Output the (x, y) coordinate of the center of the cell containing the given text.  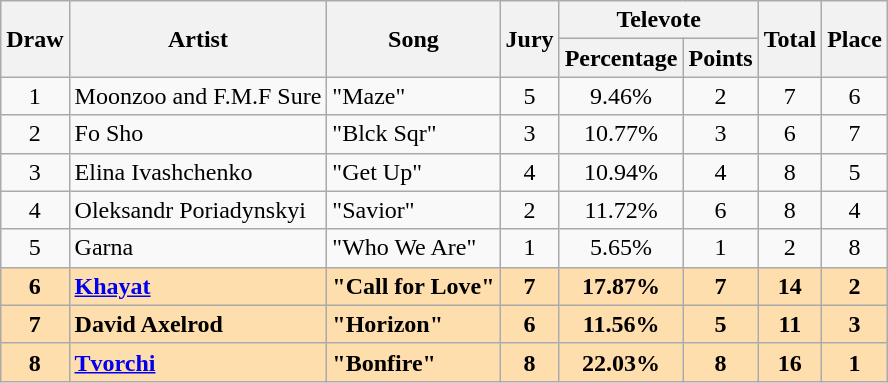
"Bonfire" (414, 362)
"Horizon" (414, 324)
Artist (198, 39)
"Get Up" (414, 172)
Moonzoo and F.M.F Sure (198, 96)
Fo Sho (198, 134)
11.72% (621, 210)
Place (855, 39)
Draw (35, 39)
Jury (530, 39)
10.94% (621, 172)
Khayat (198, 286)
17.87% (621, 286)
Televote (658, 20)
Song (414, 39)
"Who We Are" (414, 248)
Oleksandr Poriadynskyi (198, 210)
9.46% (621, 96)
Points (720, 58)
"Maze" (414, 96)
Percentage (621, 58)
Tvorchi (198, 362)
5.65% (621, 248)
22.03% (621, 362)
14 (790, 286)
11 (790, 324)
"Savior" (414, 210)
"Blck Sqr" (414, 134)
Total (790, 39)
16 (790, 362)
10.77% (621, 134)
David Axelrod (198, 324)
"Call for Love" (414, 286)
11.56% (621, 324)
Garna (198, 248)
Elina Ivashchenko (198, 172)
